Provide the (X, Y) coordinate of the cell's center where the given text is located.  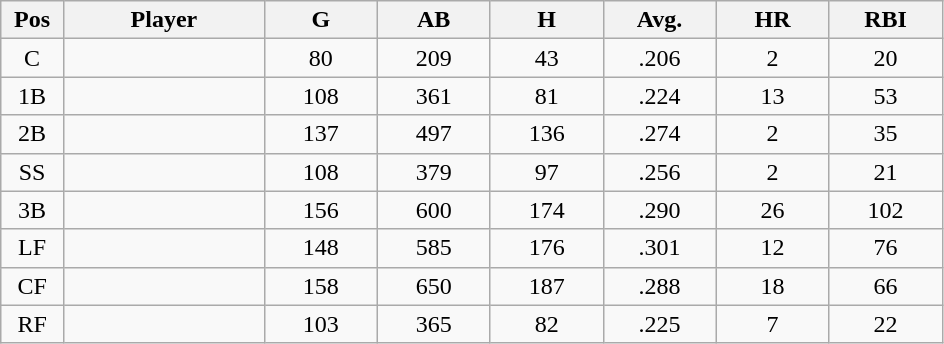
.206 (660, 58)
RBI (886, 20)
.224 (660, 96)
209 (434, 58)
174 (546, 210)
RF (32, 324)
.290 (660, 210)
HR (772, 20)
22 (886, 324)
365 (434, 324)
66 (886, 286)
Pos (32, 20)
102 (886, 210)
137 (320, 134)
.274 (660, 134)
497 (434, 134)
21 (886, 172)
H (546, 20)
585 (434, 248)
650 (434, 286)
35 (886, 134)
187 (546, 286)
.225 (660, 324)
600 (434, 210)
80 (320, 58)
13 (772, 96)
.288 (660, 286)
361 (434, 96)
53 (886, 96)
76 (886, 248)
Avg. (660, 20)
26 (772, 210)
18 (772, 286)
.256 (660, 172)
97 (546, 172)
176 (546, 248)
379 (434, 172)
7 (772, 324)
156 (320, 210)
1B (32, 96)
C (32, 58)
82 (546, 324)
103 (320, 324)
AB (434, 20)
3B (32, 210)
SS (32, 172)
43 (546, 58)
CF (32, 286)
148 (320, 248)
2B (32, 134)
12 (772, 248)
81 (546, 96)
Player (164, 20)
136 (546, 134)
LF (32, 248)
G (320, 20)
20 (886, 58)
158 (320, 286)
.301 (660, 248)
